Locate the cell with the specified text and output its [x, y] center coordinate. 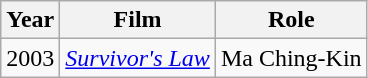
Year [30, 20]
Film [138, 20]
Role [291, 20]
2003 [30, 58]
Survivor's Law [138, 58]
Ma Ching-Kin [291, 58]
